Provide the (X, Y) coordinate of the cell's center where the given text is located.  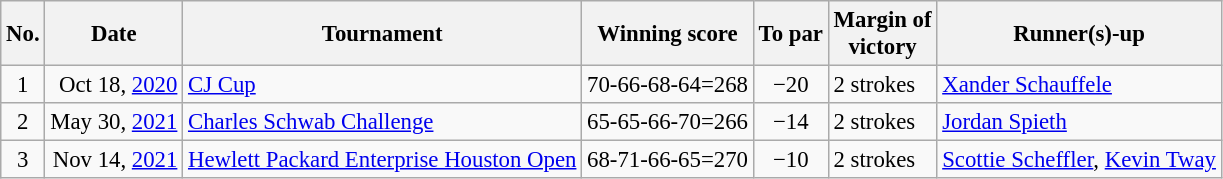
3 (23, 160)
Runner(s)-up (1079, 34)
−20 (790, 85)
May 30, 2021 (114, 122)
Xander Schauffele (1079, 85)
68-71-66-65=270 (668, 160)
Oct 18, 2020 (114, 85)
CJ Cup (382, 85)
65-65-66-70=266 (668, 122)
To par (790, 34)
−14 (790, 122)
−10 (790, 160)
Tournament (382, 34)
Hewlett Packard Enterprise Houston Open (382, 160)
Margin ofvictory (882, 34)
Scottie Scheffler, Kevin Tway (1079, 160)
Jordan Spieth (1079, 122)
Nov 14, 2021 (114, 160)
Date (114, 34)
Charles Schwab Challenge (382, 122)
1 (23, 85)
70-66-68-64=268 (668, 85)
2 (23, 122)
Winning score (668, 34)
No. (23, 34)
